Return the [x, y] coordinate for the center point of the cell that contains the specified text.  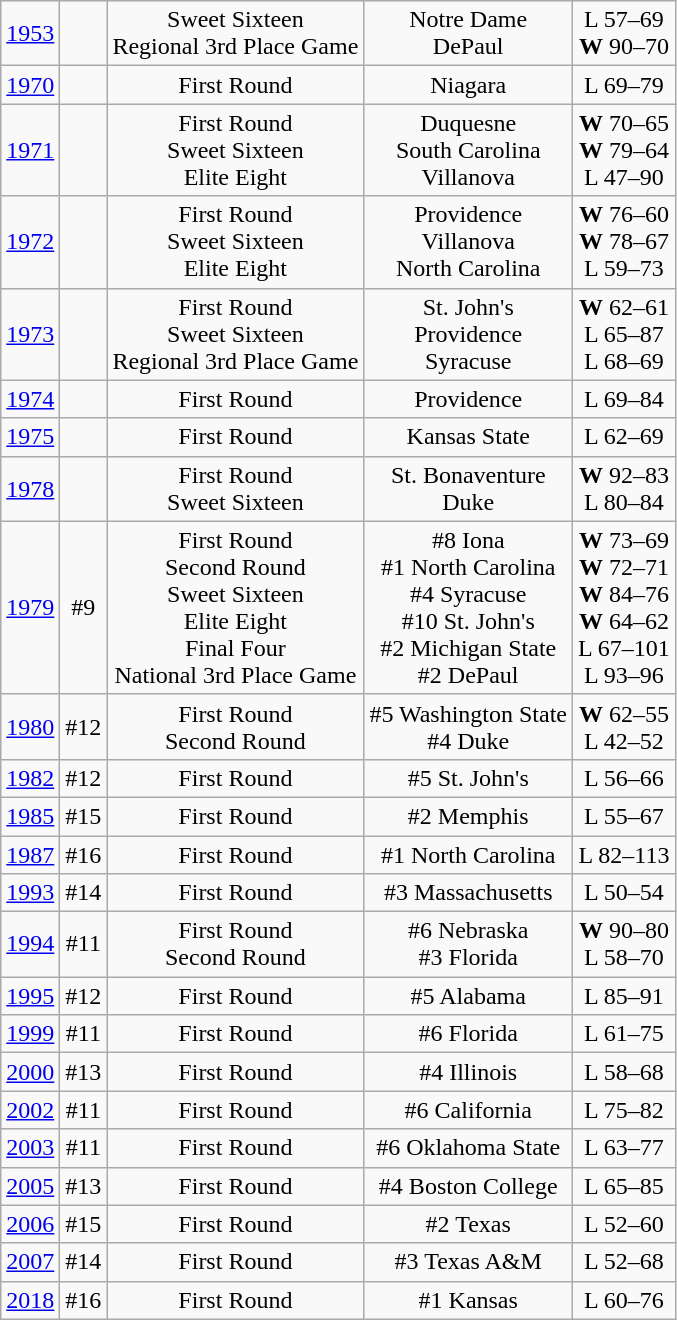
2002 [30, 1110]
Sweet SixteenRegional 3rd Place Game [236, 34]
ProvidenceVillanovaNorth Carolina [468, 242]
1999 [30, 1034]
2000 [30, 1072]
W 62–55L 42–52 [624, 726]
1972 [30, 242]
1995 [30, 996]
1994 [30, 944]
Notre DameDePaul [468, 34]
1953 [30, 34]
1971 [30, 150]
#3 Texas A&M [468, 1262]
#6 Nebraska#3 Florida [468, 944]
#1 North Carolina [468, 855]
W 62–61L 65–87L 68–69 [624, 334]
L 75–82 [624, 1110]
1982 [30, 778]
W 70–65W 79–64L 47–90 [624, 150]
2018 [30, 1300]
L 55–67 [624, 816]
#2 Memphis [468, 816]
#6 Oklahoma State [468, 1148]
#9 [84, 608]
1980 [30, 726]
L 85–91 [624, 996]
1993 [30, 893]
#6 California [468, 1110]
St. John'sProvidenceSyracuse [468, 334]
DuquesneSouth CarolinaVillanova [468, 150]
L 62–69 [624, 437]
First RoundSweet SixteenRegional 3rd Place Game [236, 334]
#4 Illinois [468, 1072]
1974 [30, 399]
2003 [30, 1148]
#4 Boston College [468, 1186]
1970 [30, 85]
2007 [30, 1262]
L 69–79 [624, 85]
L 52–60 [624, 1224]
1979 [30, 608]
1987 [30, 855]
Niagara [468, 85]
1985 [30, 816]
L 69–84 [624, 399]
L 82–113 [624, 855]
#5 St. John's [468, 778]
#1 Kansas [468, 1300]
W 76–60W 78–67L 59–73 [624, 242]
L 61–75 [624, 1034]
#8 Iona#1 North Carolina#4 Syracuse#10 St. John's#2 Michigan State#2 DePaul [468, 608]
L 56–66 [624, 778]
#2 Texas [468, 1224]
Kansas State [468, 437]
2006 [30, 1224]
L 58–68 [624, 1072]
W 90–80L 58–70 [624, 944]
1975 [30, 437]
Providence [468, 399]
First RoundSweet Sixteen [236, 488]
L 63–77 [624, 1148]
#3 Massachusetts [468, 893]
L 52–68 [624, 1262]
1973 [30, 334]
L 60–76 [624, 1300]
L 50–54 [624, 893]
1978 [30, 488]
W 73–69W 72–71W 84–76W 64–62L 67–101L 93–96 [624, 608]
L 57–69W 90–70 [624, 34]
St. BonaventureDuke [468, 488]
#5 Alabama [468, 996]
W 92–83L 80–84 [624, 488]
L 65–85 [624, 1186]
#6 Florida [468, 1034]
First RoundSecond RoundSweet SixteenElite EightFinal FourNational 3rd Place Game [236, 608]
#5 Washington State#4 Duke [468, 726]
2005 [30, 1186]
